Capture the cell that displays the provided text and extract its [x, y] central coordinate. 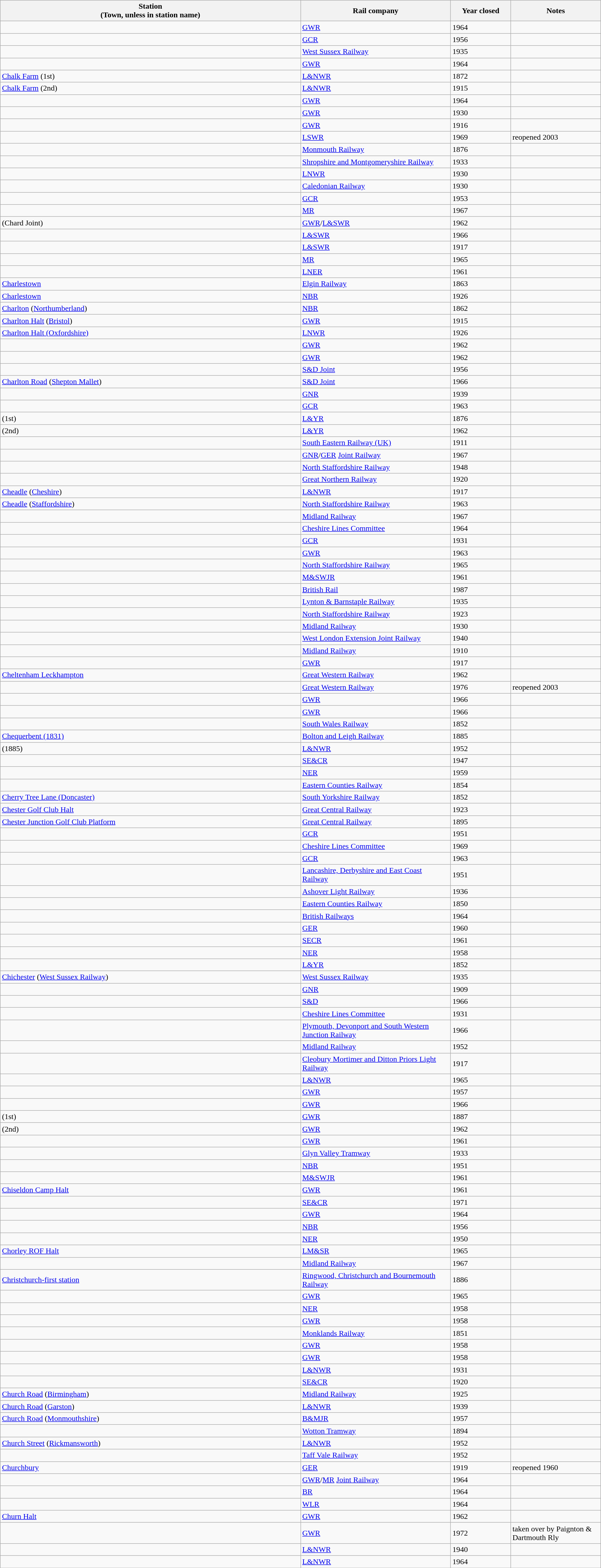
Chester Junction Golf Club Platform [150, 822]
Taff Vale Railway [376, 1455]
B&MJR [376, 1419]
Monmouth Railway [376, 149]
Chalk Farm (2nd) [150, 88]
1953 [481, 198]
1959 [481, 773]
Caledonian Railway [376, 186]
Church Road (Birmingham) [150, 1394]
Church Road (Garston) [150, 1406]
Charlton Halt (Bristol) [150, 320]
Monklands Railway [376, 1333]
Ashover Light Railway [376, 891]
Charlton Halt (Oxfordshire) [150, 333]
1925 [481, 1394]
(1885) [150, 749]
1976 [481, 687]
Notes [556, 11]
1919 [481, 1467]
1887 [481, 1117]
Chalk Farm (1st) [150, 76]
1960 [481, 928]
Cheltenham Leckhampton [150, 675]
Cheadle (Cheshire) [150, 492]
British Rail [376, 590]
Cherry Tree Lane (Doncaster) [150, 797]
1947 [481, 761]
1910 [481, 651]
Churn Halt [150, 1516]
LNER [376, 272]
LM&SR [376, 1251]
1950 [481, 1239]
Chequerbent (1831) [150, 736]
1916 [481, 125]
Churchbury [150, 1467]
(Chard Joint) [150, 223]
WLR [376, 1504]
1972 [481, 1533]
West London Extension Joint Railway [376, 638]
reopened 1960 [556, 1467]
1862 [481, 308]
1885 [481, 736]
Chichester (West Sussex Railway) [150, 977]
1854 [481, 785]
1948 [481, 467]
Rail company [376, 11]
SECR [376, 940]
South Wales Railway [376, 724]
1886 [481, 1280]
1911 [481, 443]
GNR/GER Joint Railway [376, 455]
Bolton and Leigh Railway [376, 736]
1971 [481, 1202]
Plymouth, Devonport and South Western Junction Railway [376, 1030]
1850 [481, 904]
1895 [481, 822]
Wotton Tramway [376, 1431]
Cheadle (Staffordshire) [150, 504]
Chester Golf Club Halt [150, 810]
Great Northern Railway [376, 479]
Station(Town, unless in station name) [150, 11]
1987 [481, 590]
Ringwood, Christchurch and Bournemouth Railway [376, 1280]
Charlton (Northumberland) [150, 308]
1872 [481, 76]
British Railways [376, 916]
South Eastern Railway (UK) [376, 443]
GWR/MR Joint Railway [376, 1480]
Elgin Railway [376, 284]
Year closed [481, 11]
Glyn Valley Tramway [376, 1153]
Christchurch-first station [150, 1280]
1936 [481, 891]
S&D [376, 1002]
Chorley ROF Halt [150, 1251]
South Yorkshire Railway [376, 797]
Chiseldon Camp Halt [150, 1190]
Charlton Road (Shepton Mallet) [150, 382]
Cleobury Mortimer and Ditton Priors Light Railway [376, 1064]
1863 [481, 284]
Lancashire, Derbyshire and East Coast Railway [376, 875]
GWR/L&SWR [376, 223]
Shropshire and Montgomeryshire Railway [376, 162]
Lynton & Barnstaple Railway [376, 602]
taken over by Paignton & Dartmouth Rly [556, 1533]
Church Road (Monmouthshire) [150, 1419]
1851 [481, 1333]
1909 [481, 989]
Church Street (Rickmansworth) [150, 1443]
LSWR [376, 137]
BR [376, 1492]
1894 [481, 1431]
